Output the (x, y) coordinate of the center of the cell containing the given text.  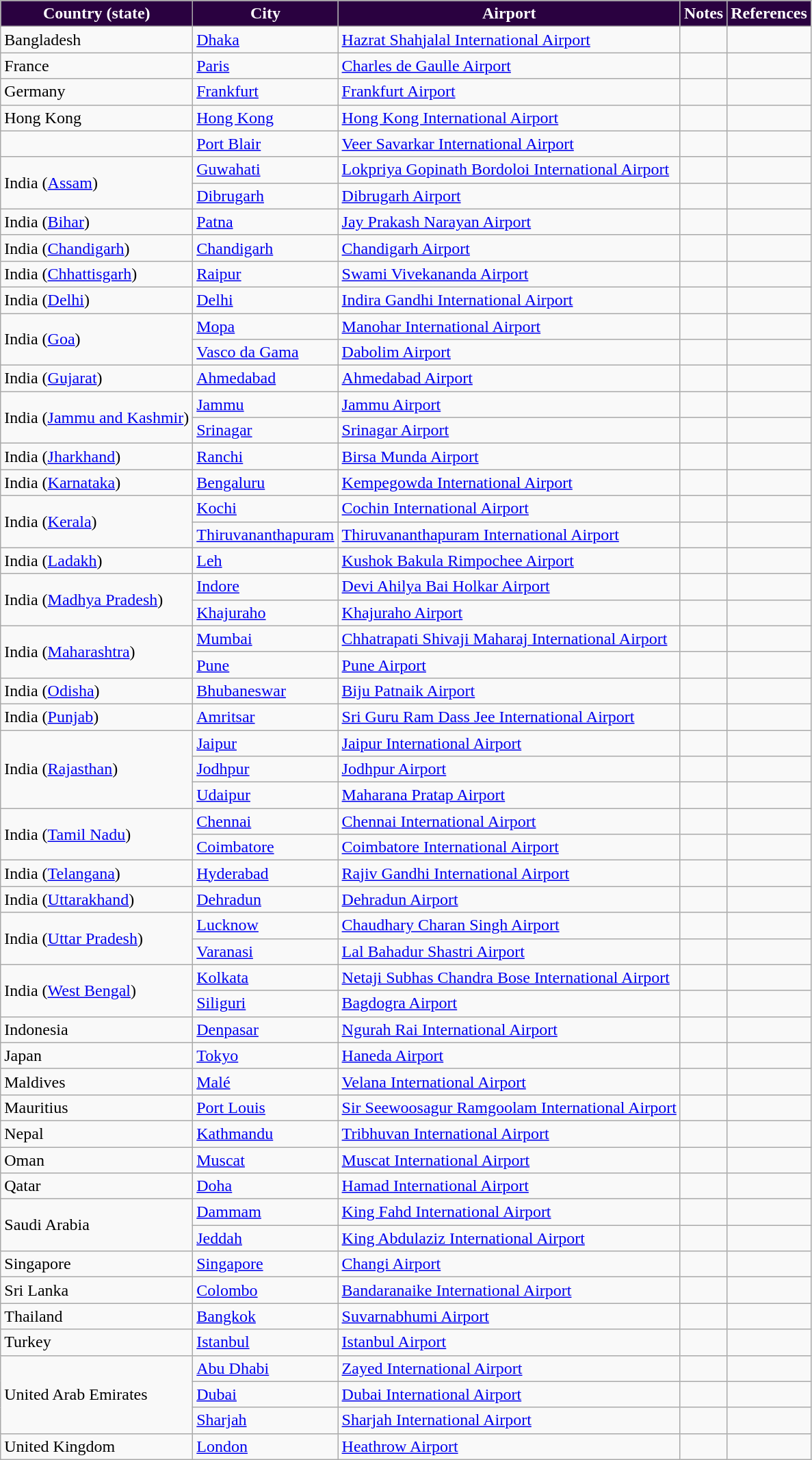
Jammu (265, 405)
Udaipur (265, 795)
Country (state) (97, 14)
Rajiv Gandhi International Airport (509, 873)
Lokpriya Gopinath Bordoloi International Airport (509, 170)
Pune Airport (509, 665)
Patna (265, 222)
Bagdogra Airport (509, 1003)
Hamad International Airport (509, 1186)
Pune (265, 665)
United Arab Emirates (97, 1394)
Srinagar Airport (509, 431)
Oman (97, 1160)
Maldives (97, 1081)
Bhubaneswar (265, 691)
Dhaka (265, 40)
Haneda Airport (509, 1055)
Ngurah Rai International Airport (509, 1029)
India (Assam) (97, 183)
Airport (509, 14)
Indore (265, 587)
Indonesia (97, 1029)
Istanbul Airport (509, 1342)
India (Uttarakhand) (97, 899)
King Abdulaziz International Airport (509, 1238)
Jay Prakash Narayan Airport (509, 222)
Lal Bahadur Shastri Airport (509, 951)
Kolkata (265, 977)
Khajuraho Airport (509, 613)
Maharana Pratap Airport (509, 795)
Bandaranaike International Airport (509, 1290)
Lucknow (265, 925)
India (West Bengal) (97, 990)
Dabolim Airport (509, 353)
Velana International Airport (509, 1081)
Khajuraho (265, 613)
Frankfurt (265, 92)
Bengaluru (265, 483)
Kochi (265, 509)
Siliguri (265, 1003)
Mopa (265, 326)
Chhatrapati Shivaji Maharaj International Airport (509, 639)
India (Punjab) (97, 717)
Zayed International Airport (509, 1368)
India (Telangana) (97, 873)
Bangkok (265, 1316)
Dehradun (265, 899)
Netaji Subhas Chandra Bose International Airport (509, 977)
India (Karnataka) (97, 483)
India (Tamil Nadu) (97, 834)
Turkey (97, 1342)
India (Gujarat) (97, 379)
India (Uttar Pradesh) (97, 938)
Hyderabad (265, 873)
Amritsar (265, 717)
Chaudhary Charan Singh Airport (509, 925)
India (Kerala) (97, 522)
India (Bihar) (97, 222)
Ranchi (265, 457)
India (Delhi) (97, 300)
Tribhuvan International Airport (509, 1134)
Germany (97, 92)
References (769, 14)
Frankfurt Airport (509, 92)
Hong Kong International Airport (509, 118)
Bangladesh (97, 40)
Chandigarh Airport (509, 248)
Hazrat Shahjalal International Airport (509, 40)
Abu Dhabi (265, 1368)
Sharjah (265, 1420)
Sri Lanka (97, 1290)
Varanasi (265, 951)
Vasco da Gama (265, 353)
India (Ladakh) (97, 561)
Suvarnabhumi Airport (509, 1316)
Srinagar (265, 431)
Colombo (265, 1290)
Changi Airport (509, 1264)
Birsa Munda Airport (509, 457)
Jaipur International Airport (509, 743)
Port Blair (265, 144)
India (Chhattisgarh) (97, 274)
Ahmedabad (265, 379)
Guwahati (265, 170)
India (Jammu and Kashmir) (97, 418)
Kempegowda International Airport (509, 483)
Chennai (265, 821)
Swami Vivekananda Airport (509, 274)
Biju Patnaik Airport (509, 691)
Kathmandu (265, 1134)
Muscat International Airport (509, 1160)
Raipur (265, 274)
Notes (703, 14)
United Kingdom (97, 1446)
Dibrugarh Airport (509, 196)
Sharjah International Airport (509, 1420)
Saudi Arabia (97, 1225)
India (Goa) (97, 340)
Veer Savarkar International Airport (509, 144)
Jammu Airport (509, 405)
Mumbai (265, 639)
Devi Ahilya Bai Holkar Airport (509, 587)
Thiruvananthapuram (265, 535)
King Fahd International Airport (509, 1212)
Doha (265, 1186)
Muscat (265, 1160)
Port Louis (265, 1107)
India (Jharkhand) (97, 457)
Malé (265, 1081)
Nepal (97, 1134)
India (Rajasthan) (97, 769)
Chandigarh (265, 248)
Denpasar (265, 1029)
Leh (265, 561)
Manohar International Airport (509, 326)
Dubai International Airport (509, 1394)
Thiruvananthapuram International Airport (509, 535)
Dibrugarh (265, 196)
Dammam (265, 1212)
Heathrow Airport (509, 1446)
Kushok Bakula Rimpochee Airport (509, 561)
Cochin International Airport (509, 509)
Coimbatore (265, 847)
Delhi (265, 300)
Dubai (265, 1394)
Sir Seewoosagur Ramgoolam International Airport (509, 1107)
Japan (97, 1055)
Jaipur (265, 743)
India (Chandigarh) (97, 248)
India (Odisha) (97, 691)
Ahmedabad Airport (509, 379)
Charles de Gaulle Airport (509, 66)
Jodhpur Airport (509, 769)
Jodhpur (265, 769)
India (Madhya Pradesh) (97, 600)
Jeddah (265, 1238)
Mauritius (97, 1107)
Qatar (97, 1186)
Dehradun Airport (509, 899)
France (97, 66)
Indira Gandhi International Airport (509, 300)
Tokyo (265, 1055)
Sri Guru Ram Dass Jee International Airport (509, 717)
London (265, 1446)
Istanbul (265, 1342)
Coimbatore International Airport (509, 847)
Thailand (97, 1316)
City (265, 14)
India (Maharashtra) (97, 652)
Chennai International Airport (509, 821)
Paris (265, 66)
